Detect which cell encompasses the target text, then output its (X, Y) center coordinate. 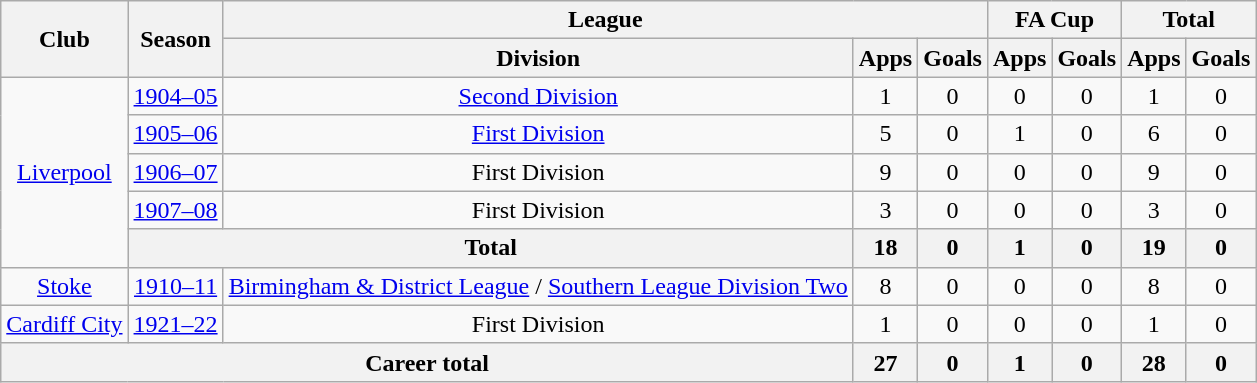
5 (885, 134)
Stoke (64, 286)
19 (1154, 248)
Birmingham & District League / Southern League Division Two (538, 286)
1921–22 (176, 324)
Second Division (538, 96)
28 (1154, 362)
1910–11 (176, 286)
1905–06 (176, 134)
6 (1154, 134)
Career total (428, 362)
Cardiff City (64, 324)
1907–08 (176, 210)
18 (885, 248)
Liverpool (64, 172)
27 (885, 362)
1904–05 (176, 96)
Club (64, 39)
Division (538, 58)
1906–07 (176, 172)
Season (176, 39)
FA Cup (1054, 20)
League (605, 20)
